Determine the (x, y) coordinate at the center of the cell enclosing the given text.  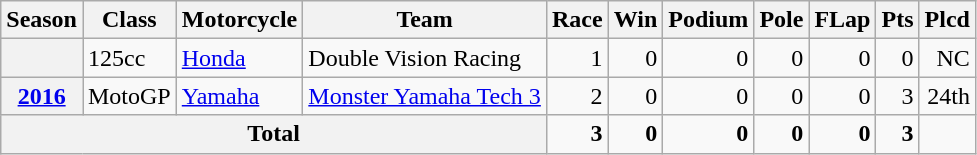
FLap (842, 20)
24th (947, 96)
Double Vision Racing (425, 58)
Team (425, 20)
Podium (708, 20)
Pole (782, 20)
Motorcycle (240, 20)
2 (577, 96)
Race (577, 20)
Pts (898, 20)
1 (577, 58)
Monster Yamaha Tech 3 (425, 96)
Yamaha (240, 96)
Season (42, 20)
Plcd (947, 20)
Honda (240, 58)
2016 (42, 96)
NC (947, 58)
MotoGP (129, 96)
Win (636, 20)
Class (129, 20)
Total (274, 134)
125cc (129, 58)
